Pinpoint the cell where the given text exists, returning its (X, Y) midpoint coordinate. 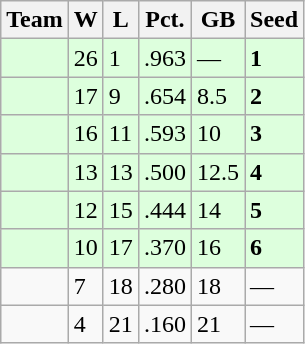
7 (86, 286)
.280 (164, 286)
3 (274, 134)
Seed (274, 20)
.593 (164, 134)
15 (120, 210)
6 (274, 248)
14 (218, 210)
2 (274, 96)
.370 (164, 248)
9 (120, 96)
GB (218, 20)
.500 (164, 172)
8.5 (218, 96)
11 (120, 134)
26 (86, 58)
W (86, 20)
Pct. (164, 20)
Team (35, 20)
12.5 (218, 172)
.160 (164, 324)
.963 (164, 58)
12 (86, 210)
L (120, 20)
.654 (164, 96)
5 (274, 210)
.444 (164, 210)
